Find where the given text appears and provide that cell's center as (X, Y) coordinate. 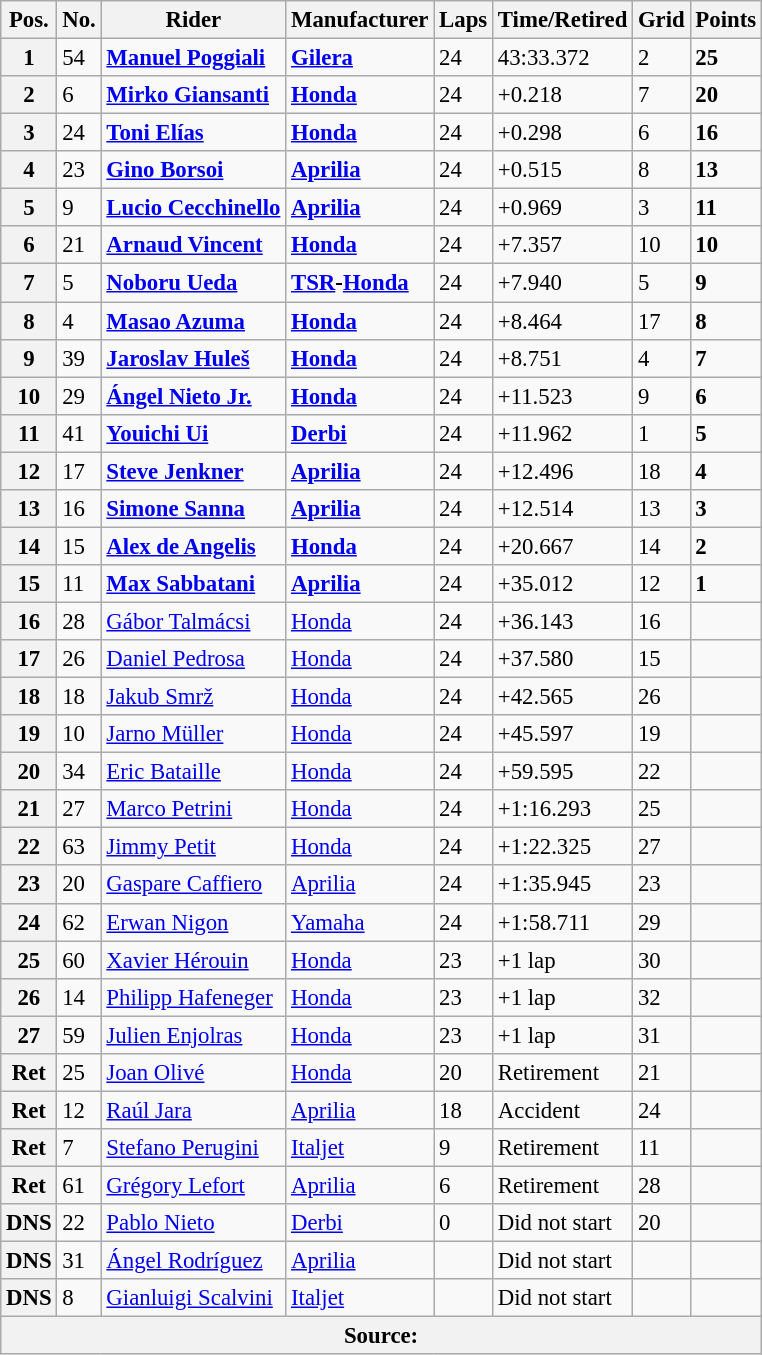
43:33.372 (563, 58)
62 (79, 922)
+0.298 (563, 133)
+7.357 (563, 245)
+1:16.293 (563, 809)
Accident (563, 1110)
Youichi Ui (194, 433)
Yamaha (360, 922)
Steve Jenkner (194, 471)
Pablo Nieto (194, 1223)
Max Sabbatani (194, 584)
Ángel Nieto Jr. (194, 396)
No. (79, 20)
Jimmy Petit (194, 847)
+8.751 (563, 358)
Time/Retired (563, 20)
+20.667 (563, 546)
Rider (194, 20)
+42.565 (563, 697)
Simone Sanna (194, 509)
0 (464, 1223)
Gino Borsoi (194, 170)
+1:22.325 (563, 847)
32 (662, 997)
Gábor Talmácsi (194, 621)
60 (79, 960)
Joan Olivé (194, 1073)
Jarno Müller (194, 734)
Gilera (360, 58)
+45.597 (563, 734)
Toni Elías (194, 133)
+37.580 (563, 659)
TSR-Honda (360, 283)
Manufacturer (360, 20)
30 (662, 960)
Erwan Nigon (194, 922)
Julien Enjolras (194, 1035)
34 (79, 772)
Noboru Ueda (194, 283)
Grégory Lefort (194, 1185)
+0.218 (563, 95)
Gianluigi Scalvini (194, 1298)
Arnaud Vincent (194, 245)
63 (79, 847)
41 (79, 433)
Alex de Angelis (194, 546)
Ángel Rodríguez (194, 1261)
61 (79, 1185)
+11.962 (563, 433)
+0.969 (563, 208)
+35.012 (563, 584)
Pos. (29, 20)
Marco Petrini (194, 809)
59 (79, 1035)
+8.464 (563, 321)
54 (79, 58)
Lucio Cecchinello (194, 208)
Daniel Pedrosa (194, 659)
39 (79, 358)
Philipp Hafeneger (194, 997)
+7.940 (563, 283)
Jakub Smrž (194, 697)
Mirko Giansanti (194, 95)
+0.515 (563, 170)
Xavier Hérouin (194, 960)
Manuel Poggiali (194, 58)
Stefano Perugini (194, 1148)
+1:58.711 (563, 922)
Laps (464, 20)
+12.514 (563, 509)
+1:35.945 (563, 885)
+12.496 (563, 471)
Gaspare Caffiero (194, 885)
Grid (662, 20)
Raúl Jara (194, 1110)
+36.143 (563, 621)
Eric Bataille (194, 772)
Jaroslav Huleš (194, 358)
Source: (382, 1336)
+59.595 (563, 772)
+11.523 (563, 396)
Points (726, 20)
Masao Azuma (194, 321)
